Locate the cell with the specified text and output its (x, y) center coordinate. 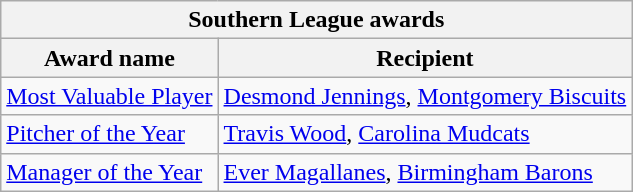
Most Valuable Player (110, 96)
Travis Wood, Carolina Mudcats (425, 134)
Southern League awards (316, 20)
Manager of the Year (110, 172)
Pitcher of the Year (110, 134)
Award name (110, 58)
Desmond Jennings, Montgomery Biscuits (425, 96)
Ever Magallanes, Birmingham Barons (425, 172)
Recipient (425, 58)
